Return the (X, Y) coordinate for the center point of the cell that contains the specified text.  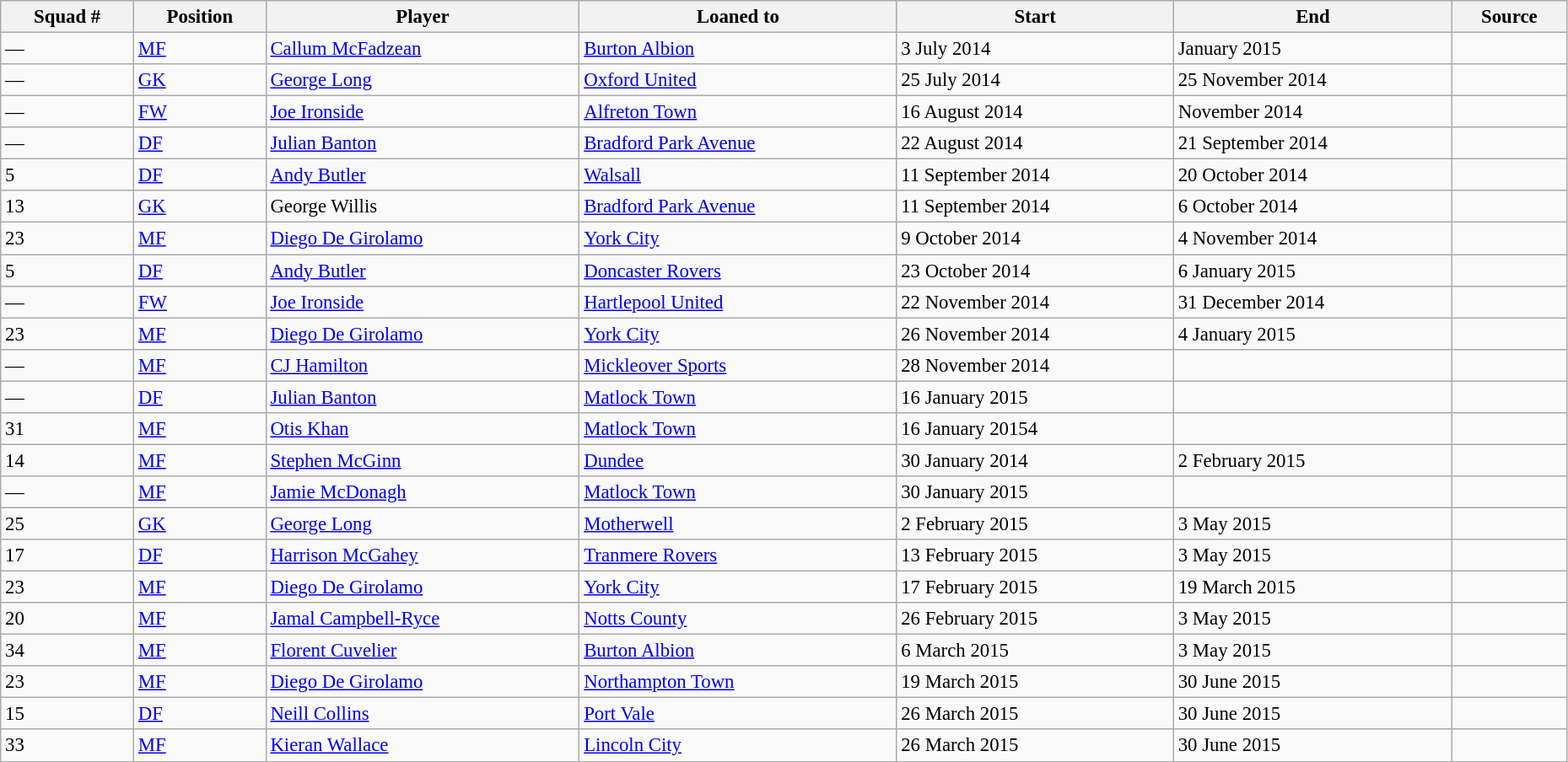
Jamie McDonagh (423, 492)
14 (67, 460)
22 November 2014 (1036, 302)
January 2015 (1312, 49)
4 January 2015 (1312, 334)
Source (1509, 17)
23 October 2014 (1036, 271)
Alfreton Town (738, 112)
28 November 2014 (1036, 365)
25 November 2014 (1312, 80)
4 November 2014 (1312, 239)
30 January 2015 (1036, 492)
25 (67, 523)
3 July 2014 (1036, 49)
Squad # (67, 17)
16 January 2015 (1036, 397)
25 July 2014 (1036, 80)
Harrison McGahey (423, 555)
Loaned to (738, 17)
26 February 2015 (1036, 619)
Lincoln City (738, 746)
Neill Collins (423, 714)
6 January 2015 (1312, 271)
End (1312, 17)
20 October 2014 (1312, 175)
6 March 2015 (1036, 651)
Florent Cuvelier (423, 651)
16 August 2014 (1036, 112)
Port Vale (738, 714)
21 September 2014 (1312, 143)
17 February 2015 (1036, 588)
Otis Khan (423, 429)
13 February 2015 (1036, 555)
Stephen McGinn (423, 460)
Walsall (738, 175)
Oxford United (738, 80)
Callum McFadzean (423, 49)
Kieran Wallace (423, 746)
Start (1036, 17)
Mickleover Sports (738, 365)
26 November 2014 (1036, 334)
16 January 20154 (1036, 429)
Tranmere Rovers (738, 555)
Player (423, 17)
13 (67, 207)
Hartlepool United (738, 302)
31 December 2014 (1312, 302)
22 August 2014 (1036, 143)
Notts County (738, 619)
November 2014 (1312, 112)
Jamal Campbell-Ryce (423, 619)
15 (67, 714)
Position (201, 17)
20 (67, 619)
30 January 2014 (1036, 460)
31 (67, 429)
Doncaster Rovers (738, 271)
George Willis (423, 207)
Northampton Town (738, 682)
CJ Hamilton (423, 365)
33 (67, 746)
Motherwell (738, 523)
9 October 2014 (1036, 239)
6 October 2014 (1312, 207)
34 (67, 651)
17 (67, 555)
Dundee (738, 460)
